Return the [x, y] coordinate for the center point of the cell that contains the specified text.  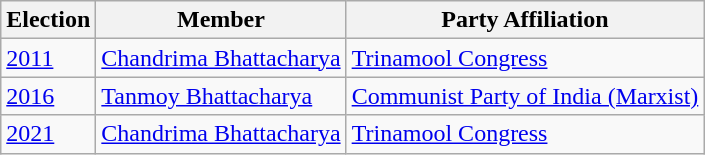
2016 [48, 96]
Election [48, 20]
Member [221, 20]
Party Affiliation [525, 20]
2011 [48, 58]
2021 [48, 134]
Tanmoy Bhattacharya [221, 96]
Communist Party of India (Marxist) [525, 96]
